Locate the cell with the specified text and output its [X, Y] center coordinate. 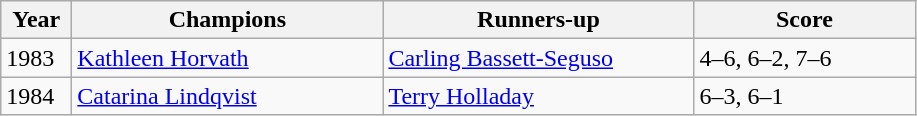
Score [804, 20]
Carling Bassett-Seguso [538, 58]
4–6, 6–2, 7–6 [804, 58]
Year [36, 20]
Catarina Lindqvist [228, 96]
1983 [36, 58]
1984 [36, 96]
Terry Holladay [538, 96]
6–3, 6–1 [804, 96]
Champions [228, 20]
Runners-up [538, 20]
Kathleen Horvath [228, 58]
